Search for the cell housing the specified text and yield its [x, y] center coordinate. 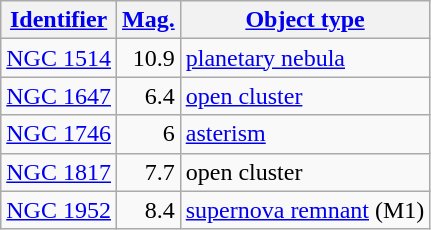
6.4 [148, 96]
asterism [305, 134]
Identifier [59, 20]
NGC 1746 [59, 134]
7.7 [148, 172]
planetary nebula [305, 58]
6 [148, 134]
10.9 [148, 58]
NGC 1952 [59, 210]
NGC 1647 [59, 96]
Mag. [148, 20]
supernova remnant (M1) [305, 210]
8.4 [148, 210]
Object type [305, 20]
NGC 1817 [59, 172]
NGC 1514 [59, 58]
